Provide the [X, Y] coordinate of the cell's center where the given text is located.  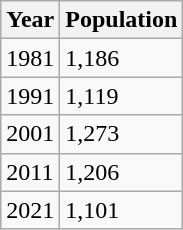
Population [122, 20]
2011 [30, 172]
1,273 [122, 134]
2001 [30, 134]
2021 [30, 210]
1,206 [122, 172]
1,101 [122, 210]
1991 [30, 96]
1981 [30, 58]
1,119 [122, 96]
1,186 [122, 58]
Year [30, 20]
